Pinpoint the cell where the given text exists, returning its (x, y) midpoint coordinate. 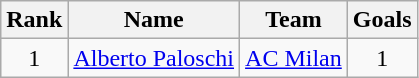
Goals (382, 20)
Rank (34, 20)
Alberto Paloschi (154, 58)
Team (294, 20)
AC Milan (294, 58)
Name (154, 20)
